Return the [X, Y] coordinate for the center point of the cell that contains the specified text.  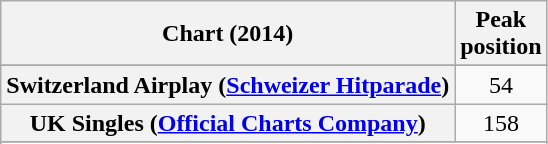
54 [501, 85]
Chart (2014) [228, 34]
UK Singles (Official Charts Company) [228, 123]
Switzerland Airplay (Schweizer Hitparade) [228, 85]
158 [501, 123]
Peakposition [501, 34]
